Scan for the cell matching the given text and deliver its [X, Y] coordinate at center. 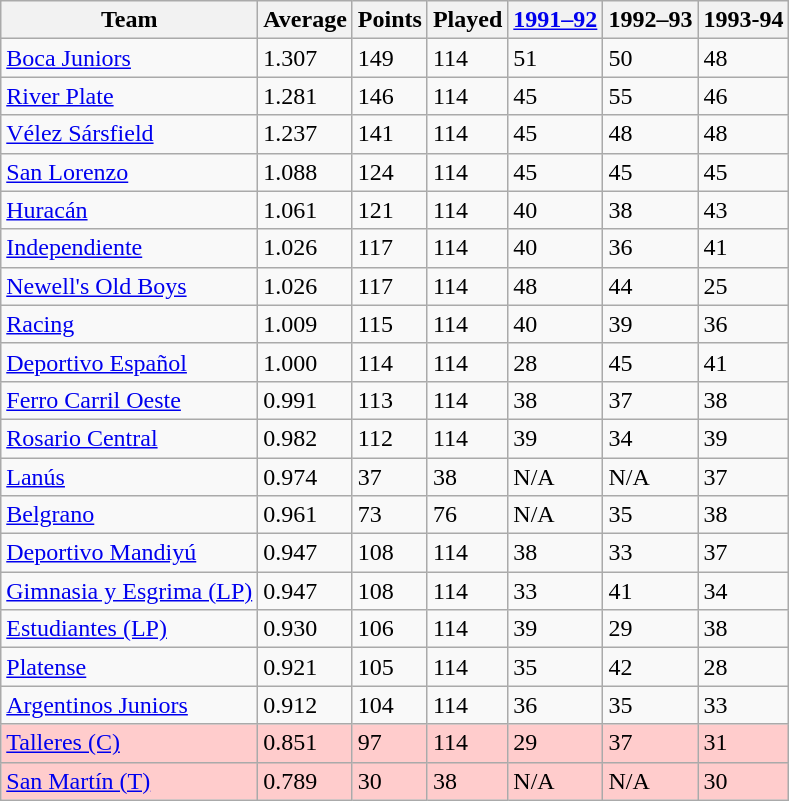
146 [390, 96]
104 [390, 705]
1.000 [306, 362]
Argentinos Juniors [130, 705]
0.912 [306, 705]
Played [467, 20]
112 [390, 438]
Average [306, 20]
Rosario Central [130, 438]
115 [390, 324]
97 [390, 743]
1.088 [306, 172]
43 [744, 210]
1.009 [306, 324]
25 [744, 286]
0.921 [306, 667]
San Lorenzo [130, 172]
Boca Juniors [130, 58]
Deportivo Español [130, 362]
Ferro Carril Oeste [130, 400]
51 [556, 58]
Independiente [130, 248]
Newell's Old Boys [130, 286]
1.061 [306, 210]
46 [744, 96]
0.851 [306, 743]
Racing [130, 324]
Deportivo Mandiyú [130, 553]
0.974 [306, 477]
113 [390, 400]
0.961 [306, 515]
Gimnasia y Esgrima (LP) [130, 591]
50 [650, 58]
76 [467, 515]
Vélez Sársfield [130, 134]
73 [390, 515]
149 [390, 58]
Belgrano [130, 515]
1.237 [306, 134]
121 [390, 210]
Lanús [130, 477]
1992–93 [650, 20]
Talleres (C) [130, 743]
Points [390, 20]
44 [650, 286]
106 [390, 629]
124 [390, 172]
San Martín (T) [130, 781]
42 [650, 667]
1.281 [306, 96]
0.991 [306, 400]
0.930 [306, 629]
Platense [130, 667]
River Plate [130, 96]
Estudiantes (LP) [130, 629]
31 [744, 743]
Team [130, 20]
1.307 [306, 58]
141 [390, 134]
105 [390, 667]
Huracán [130, 210]
0.789 [306, 781]
1993-94 [744, 20]
55 [650, 96]
1991–92 [556, 20]
0.982 [306, 438]
